Locate the cell with the specified text and output its (X, Y) center coordinate. 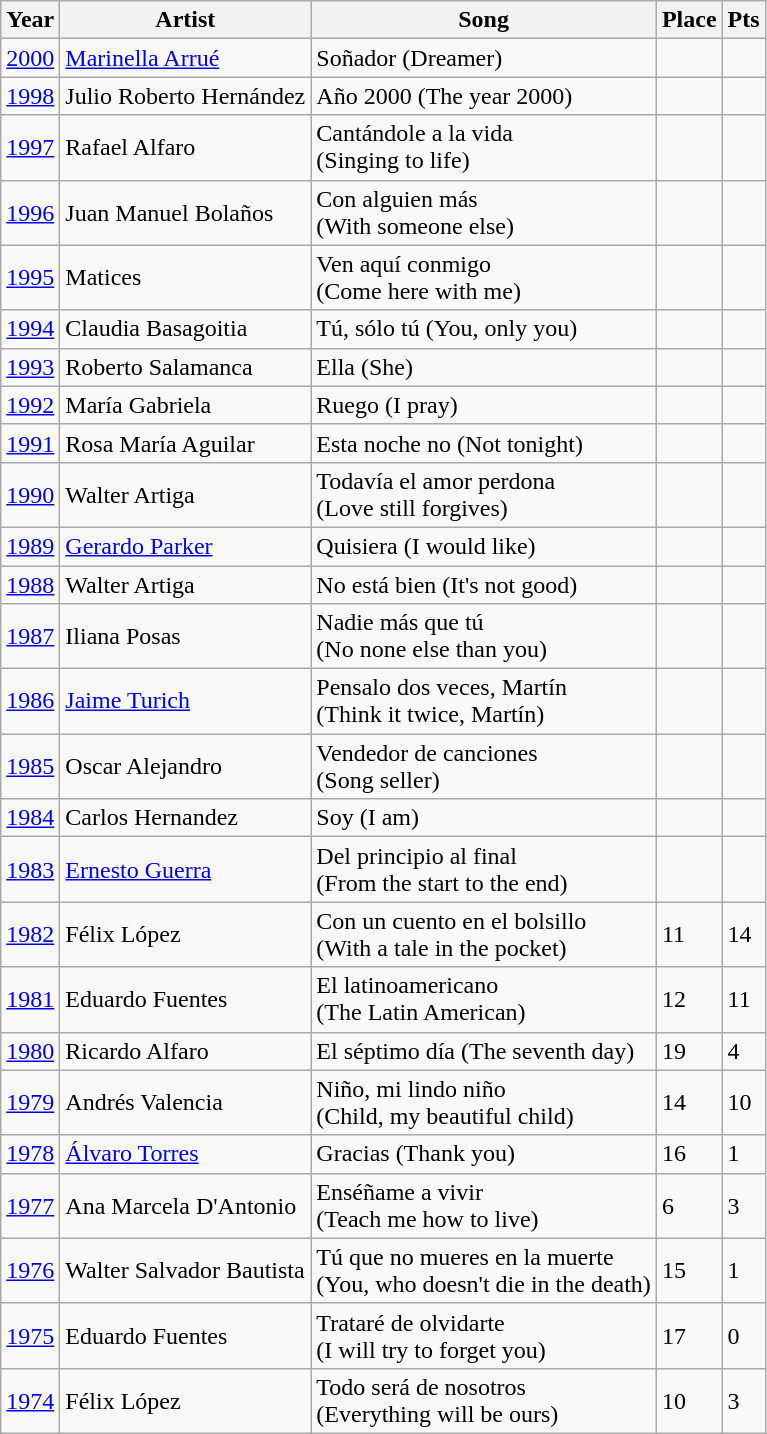
Walter Salvador Bautista (186, 1270)
1975 (30, 1336)
Vendedor de canciones(Song seller) (484, 766)
1998 (30, 96)
Marinella Arrué (186, 58)
1978 (30, 1154)
Soy (I am) (484, 818)
Tú, sólo tú (You, only you) (484, 329)
6 (689, 1206)
Pts (744, 20)
19 (689, 1051)
Ricardo Alfaro (186, 1051)
Niño, mi lindo niño(Child, my beautiful child) (484, 1102)
1977 (30, 1206)
Ella (She) (484, 367)
Rosa María Aguilar (186, 443)
Con un cuento en el bolsillo(With a tale in the pocket) (484, 934)
El séptimo día (The seventh day) (484, 1051)
Del principio al final(From the start to the end) (484, 870)
1974 (30, 1400)
1988 (30, 585)
Carlos Hernandez (186, 818)
1987 (30, 636)
Year (30, 20)
1981 (30, 1000)
4 (744, 1051)
17 (689, 1336)
Todavía el amor perdona(Love still forgives) (484, 494)
Quisiera (I would like) (484, 546)
Oscar Alejandro (186, 766)
Año 2000 (The year 2000) (484, 96)
1992 (30, 405)
Álvaro Torres (186, 1154)
1991 (30, 443)
1984 (30, 818)
1997 (30, 148)
El latinoamericano(The Latin American) (484, 1000)
Jaime Turich (186, 702)
1990 (30, 494)
Artist (186, 20)
1985 (30, 766)
15 (689, 1270)
Ana Marcela D'Antonio (186, 1206)
1993 (30, 367)
Enséñame a vivir(Teach me how to live) (484, 1206)
Trataré de olvidarte(I will try to forget you) (484, 1336)
Juan Manuel Bolaños (186, 212)
Place (689, 20)
2000 (30, 58)
Pensalo dos veces, Martín(Think it twice, Martín) (484, 702)
Iliana Posas (186, 636)
Song (484, 20)
Andrés Valencia (186, 1102)
Claudia Basagoitia (186, 329)
Roberto Salamanca (186, 367)
1986 (30, 702)
Tú que no mueres en la muerte(You, who doesn't die in the death) (484, 1270)
1980 (30, 1051)
16 (689, 1154)
Todo será de nosotros(Everything will be ours) (484, 1400)
1983 (30, 870)
María Gabriela (186, 405)
Cantándole a la vida(Singing to life) (484, 148)
Ven aquí conmigo(Come here with me) (484, 278)
Ruego (I pray) (484, 405)
Julio Roberto Hernández (186, 96)
Gerardo Parker (186, 546)
Esta noche no (Not tonight) (484, 443)
1996 (30, 212)
Ernesto Guerra (186, 870)
1995 (30, 278)
Gracias (Thank you) (484, 1154)
Rafael Alfaro (186, 148)
0 (744, 1336)
1989 (30, 546)
No está bien (It's not good) (484, 585)
Soñador (Dreamer) (484, 58)
Con alguien más(With someone else) (484, 212)
Nadie más que tú(No none else than you) (484, 636)
1976 (30, 1270)
1982 (30, 934)
Matices (186, 278)
12 (689, 1000)
1979 (30, 1102)
1994 (30, 329)
